Return [x, y] of the center of cell containing provided text 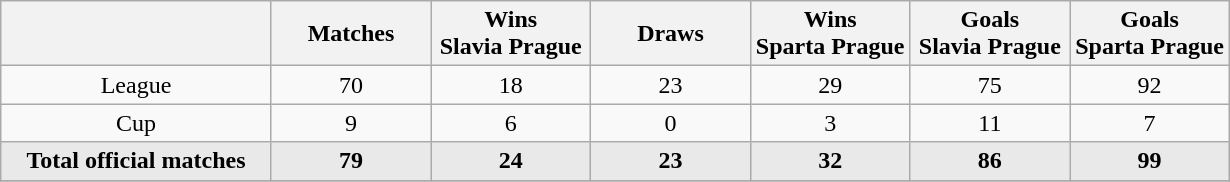
Matches [351, 34]
Total official matches [136, 161]
Cup [136, 123]
75 [990, 85]
86 [990, 161]
29 [830, 85]
GoalsSparta Prague [1150, 34]
6 [511, 123]
11 [990, 123]
9 [351, 123]
18 [511, 85]
GoalsSlavia Prague [990, 34]
League [136, 85]
32 [830, 161]
3 [830, 123]
24 [511, 161]
92 [1150, 85]
70 [351, 85]
0 [671, 123]
WinsSlavia Prague [511, 34]
Draws [671, 34]
7 [1150, 123]
WinsSparta Prague [830, 34]
79 [351, 161]
99 [1150, 161]
